Pinpoint the cell where the given text exists, returning its (x, y) midpoint coordinate. 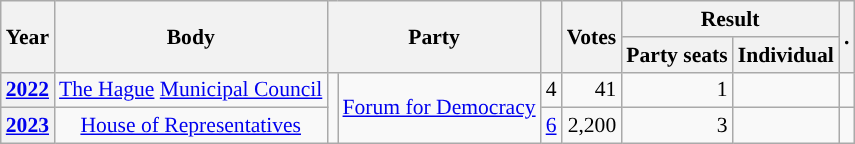
2023 (28, 126)
Votes (592, 36)
Party seats (676, 55)
The Hague Municipal Council (190, 90)
6 (552, 126)
2022 (28, 90)
1 (676, 90)
41 (592, 90)
Forum for Democracy (440, 108)
3 (676, 126)
Party (434, 36)
4 (552, 90)
. (847, 36)
Result (730, 19)
2,200 (592, 126)
House of Representatives (190, 126)
Body (190, 36)
Year (28, 36)
Individual (786, 55)
